Scan for the cell matching the given text and deliver its [X, Y] coordinate at center. 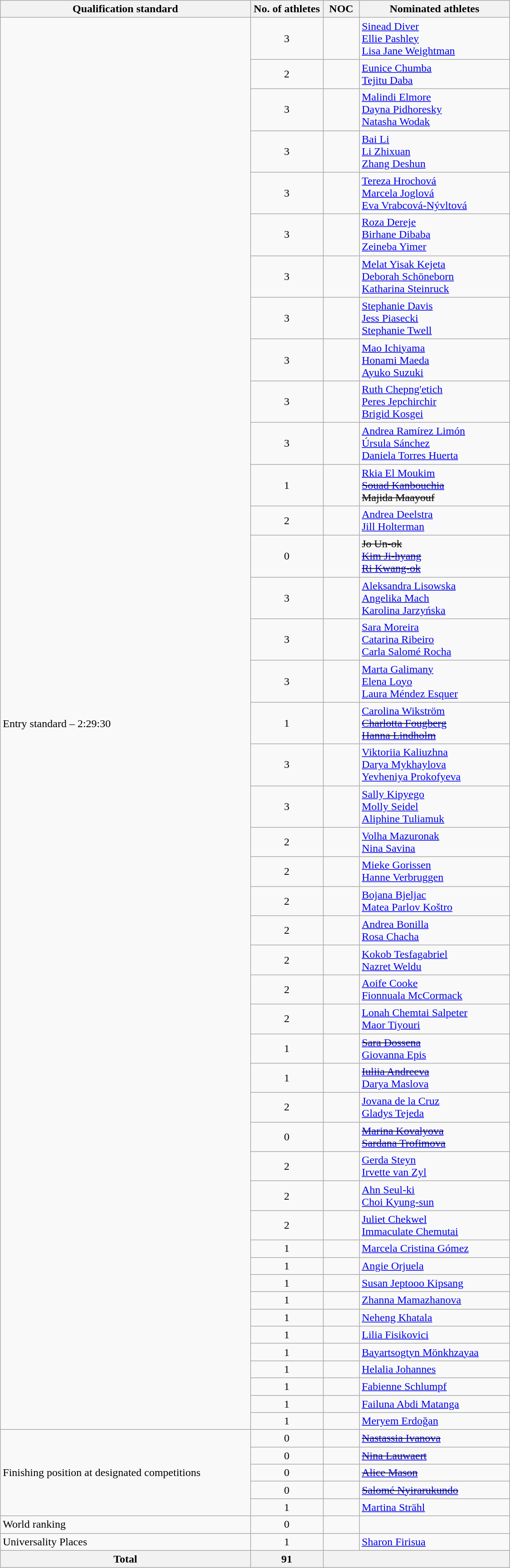
Sharon Firisua [434, 1542]
Bai LiLi ZhixuanZhang Deshun [434, 151]
Salomé Nyirarukundo [434, 1490]
Meryem Erdoğan [434, 1421]
Juliet ChekwelImmaculate Chemutai [434, 1225]
Marta GalimanyElena LoyoLaura Méndez Esquer [434, 681]
Aoife CookeFionnuala McCormack [434, 989]
Mao IchiyamaHonami MaedaAyuko Suzuki [434, 360]
Jovana de la CruzGladys Tejeda [434, 1107]
Marina KovalyovaSardana Trofimova [434, 1137]
Kokob TesfagabrielNazret Weldu [434, 960]
Finishing position at designated competitions [125, 1473]
Helalia Johannes [434, 1369]
Rkia El MoukimSouad KanbouchiaMajida Maayouf [434, 485]
Viktoriia KaliuzhnaDarya MykhaylovaYevheniya Prokofyeva [434, 765]
Universality Places [125, 1542]
Malindi ElmoreDayna PidhoreskyNatasha Wodak [434, 110]
Marcela Cristina Gómez [434, 1249]
Bojana BjeljacMatea Parlov Koštro [434, 901]
Jo Un-okKim Ji-hyangRi Kwang-ok [434, 556]
Ruth Chepng'etichPeres JepchirchirBrigid Kosgei [434, 401]
Andrea DeelstraJill Holterman [434, 521]
Carolina WikströmCharlotta FougbergHanna Lindholm [434, 723]
Sally Kipyego Molly Seidel Aliphine Tuliamuk [434, 806]
Nominated athletes [434, 9]
Bayartsogtyn Mönkhzayaa [434, 1352]
Andrea Ramírez LimónÚrsula SánchezDaniela Torres Huerta [434, 443]
No. of athletes [287, 9]
Susan Jeptooo Kipsang [434, 1283]
Angie Orjuela [434, 1266]
Martina Strähl [434, 1507]
Lilia Fisikovici [434, 1335]
Sara MoreiraCatarina RibeiroCarla Salomé Rocha [434, 640]
Sara DossenaGiovanna Epis [434, 1048]
Tereza HrochováMarcela JoglováEva Vrabcová-Nývltová [434, 193]
Gerda SteynIrvette van Zyl [434, 1166]
Andrea BonillaRosa Chacha [434, 931]
Total [125, 1559]
Sinead DiverEllie PashleyLisa Jane Weightman [434, 39]
Stephanie DavisJess PiaseckiStephanie Twell [434, 318]
Lonah Chemtai SalpeterMaor Tiyouri [434, 1018]
NOC [341, 9]
Zhanna Mamazhanova [434, 1300]
Ahn Seul-kiChoi Kyung-sun [434, 1196]
Failuna Abdi Matanga [434, 1404]
91 [287, 1559]
Nina Lauwaert [434, 1456]
Nastassia Ivanova [434, 1438]
Melat Yisak KejetaDeborah SchönebornKatharina Steinruck [434, 276]
Mieke GorissenHanne Verbruggen [434, 872]
Fabienne Schlumpf [434, 1386]
Qualification standard [125, 9]
World ranking [125, 1525]
Alice Mason [434, 1473]
Neheng Khatala [434, 1317]
Volha MazuronakNina Savina [434, 842]
Roza DerejeBirhane DibabaZeineba Yimer [434, 235]
Iuliia AndreevaDarya Maslova [434, 1078]
Entry standard – 2:29:30 [125, 724]
Eunice ChumbaTejitu Daba [434, 74]
Aleksandra LisowskaAngelika MachKarolina Jarzyńska [434, 598]
